For the text-containing cell, return its midpoint in [x, y] coordinate format. 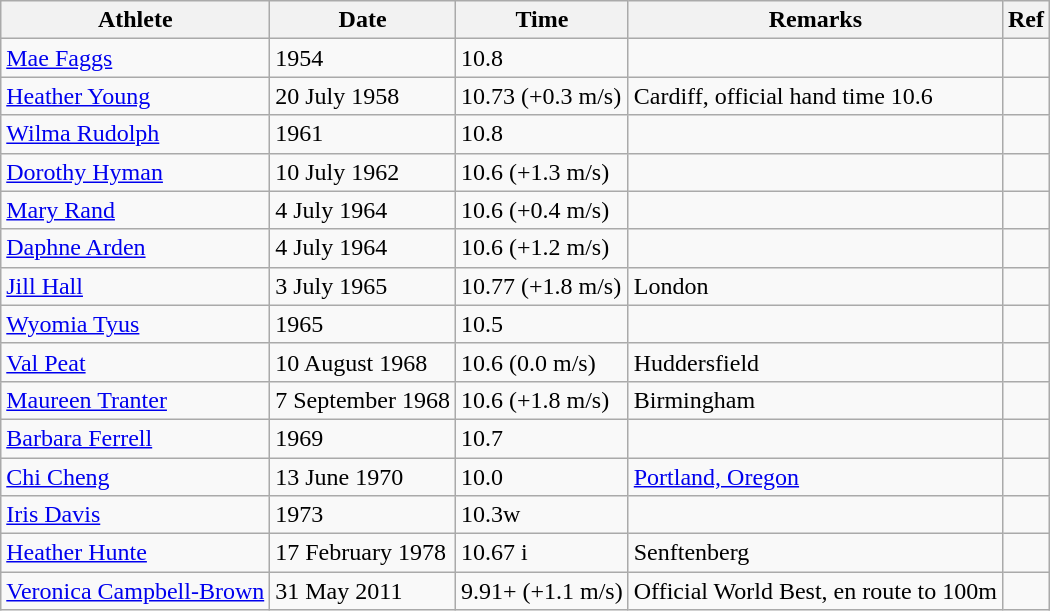
1954 [363, 58]
10.6 (0.0 m/s) [542, 362]
1973 [363, 515]
Remarks [815, 20]
10.7 [542, 438]
Iris Davis [136, 515]
Portland, Oregon [815, 477]
Chi Cheng [136, 477]
10.3w [542, 515]
9.91+ (+1.1 m/s) [542, 591]
Jill Hall [136, 286]
Athlete [136, 20]
Wyomia Tyus [136, 324]
Cardiff, official hand time 10.6 [815, 96]
Veronica Campbell-Brown [136, 591]
10.6 (+1.8 m/s) [542, 400]
31 May 2011 [363, 591]
Barbara Ferrell [136, 438]
1965 [363, 324]
Huddersfield [815, 362]
7 September 1968 [363, 400]
Birmingham [815, 400]
Heather Hunte [136, 553]
10.0 [542, 477]
Maureen Tranter [136, 400]
10.67 i [542, 553]
10.6 (+1.3 m/s) [542, 172]
10.6 (+1.2 m/s) [542, 248]
Senftenberg [815, 553]
3 July 1965 [363, 286]
Time [542, 20]
10 August 1968 [363, 362]
10.6 (+0.4 m/s) [542, 210]
Dorothy Hyman [136, 172]
London [815, 286]
Val Peat [136, 362]
Mae Faggs [136, 58]
Daphne Arden [136, 248]
Ref [1026, 20]
Mary Rand [136, 210]
13 June 1970 [363, 477]
1969 [363, 438]
10.5 [542, 324]
Heather Young [136, 96]
Official World Best, en route to 100m [815, 591]
Date [363, 20]
Wilma Rudolph [136, 134]
10.77 (+1.8 m/s) [542, 286]
10 July 1962 [363, 172]
17 February 1978 [363, 553]
20 July 1958 [363, 96]
1961 [363, 134]
10.73 (+0.3 m/s) [542, 96]
